Return [X, Y] of the center of cell containing provided text 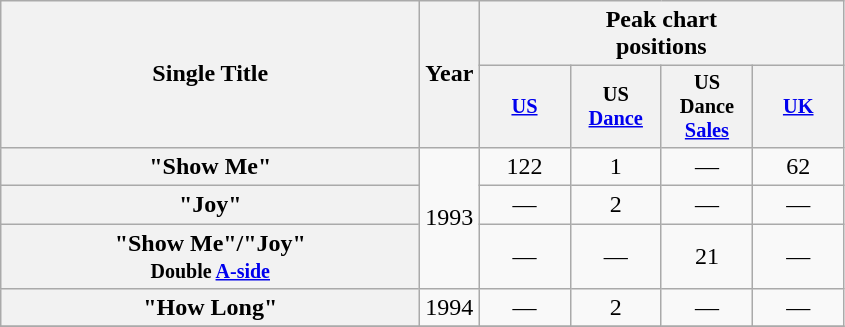
"Joy" [210, 205]
21 [706, 256]
62 [798, 166]
1 [616, 166]
"Show Me"/"Joy" Double A-side [210, 256]
1994 [450, 308]
US DanceSales [706, 107]
Single Title [210, 74]
Year [450, 74]
122 [524, 166]
US [524, 107]
"Show Me" [210, 166]
US Dance [616, 107]
Peak chartpositions [662, 34]
UK [798, 107]
1993 [450, 218]
"How Long" [210, 308]
